Extract the (X, Y) coordinate from the center of the cell holding the provided text.  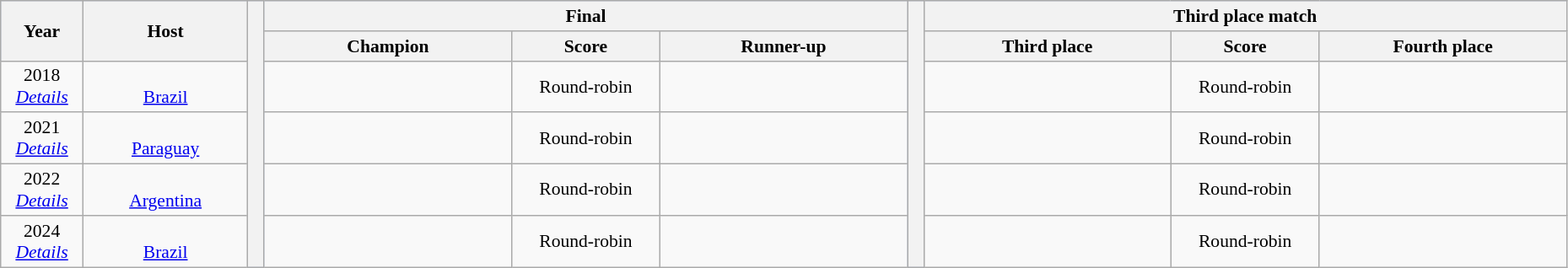
Fourth place (1442, 46)
Third place (1048, 46)
Year (42, 30)
Third place match (1245, 16)
2022Details (42, 190)
Argentina (165, 190)
2024Details (42, 241)
Runner-up (783, 46)
Host (165, 30)
2021Details (42, 138)
Champion (388, 46)
Paraguay (165, 138)
Final (585, 16)
2018Details (42, 86)
